Provide the (X, Y) coordinate of the cell's center where the given text is located.  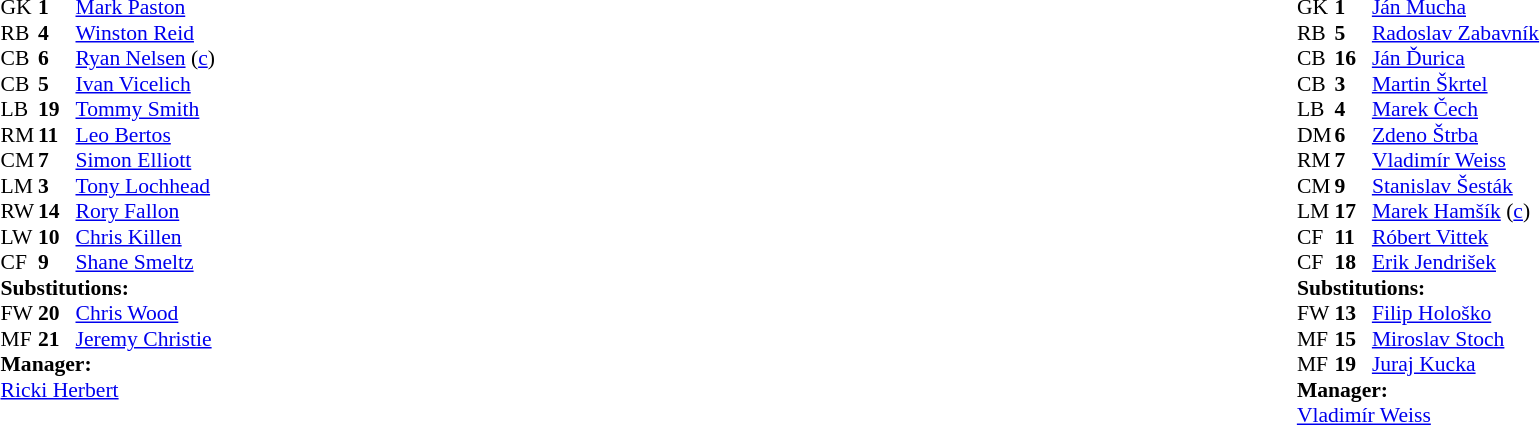
Erik Jendrišek (1456, 263)
16 (1353, 59)
20 (57, 313)
Simon Elliott (146, 161)
Marek Čech (1456, 109)
Ryan Nelsen (c) (146, 59)
Tommy Smith (146, 109)
14 (57, 211)
Winston Reid (146, 33)
13 (1353, 313)
Filip Hološko (1456, 313)
LW (19, 237)
DM (1316, 135)
Leo Bertos (146, 135)
Róbert Vittek (1456, 237)
Zdeno Štrba (1456, 135)
Martin Škrtel (1456, 84)
18 (1353, 263)
Juraj Kucka (1456, 365)
Ivan Vicelich (146, 84)
Miroslav Stoch (1456, 339)
17 (1353, 211)
Tony Lochhead (146, 186)
Jeremy Christie (146, 339)
Ricki Herbert (107, 390)
Chris Wood (146, 313)
10 (57, 237)
Vladimír Weiss (1456, 161)
Chris Killen (146, 237)
Marek Hamšík (c) (1456, 211)
Rory Fallon (146, 211)
15 (1353, 339)
Shane Smeltz (146, 263)
Ján Ďurica (1456, 59)
Radoslav Zabavník (1456, 33)
21 (57, 339)
RW (19, 211)
Stanislav Šesták (1456, 186)
